Scan for the cell matching the given text and deliver its (X, Y) coordinate at center. 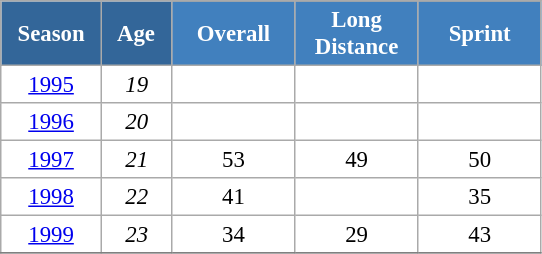
21 (136, 160)
Age (136, 34)
1999 (52, 235)
19 (136, 85)
1998 (52, 197)
35 (480, 197)
1997 (52, 160)
1995 (52, 85)
23 (136, 235)
43 (480, 235)
Sprint (480, 34)
20 (136, 122)
1996 (52, 122)
29 (356, 235)
50 (480, 160)
22 (136, 197)
53 (234, 160)
41 (234, 197)
Season (52, 34)
Overall (234, 34)
Long Distance (356, 34)
34 (234, 235)
49 (356, 160)
